Locate the cell with the specified text and output its [X, Y] center coordinate. 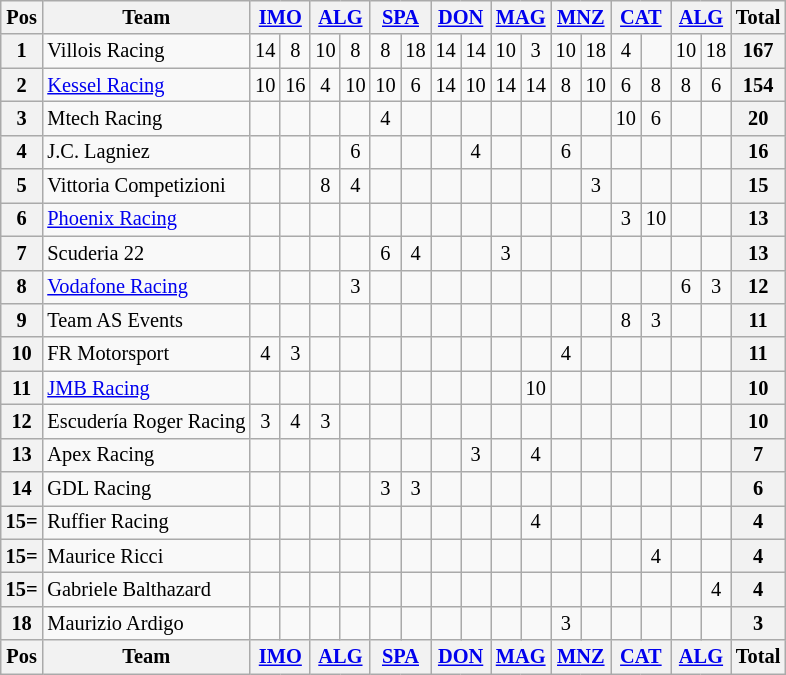
FR Motorsport [146, 354]
Kessel Racing [146, 85]
Mtech Racing [146, 118]
Apex Racing [146, 455]
Vodafone Racing [146, 287]
154 [758, 85]
167 [758, 51]
Escudería Roger Racing [146, 421]
2 [22, 85]
Vittoria Competizioni [146, 186]
1 [22, 51]
Phoenix Racing [146, 219]
Scuderia 22 [146, 253]
15 [758, 186]
9 [22, 320]
20 [758, 118]
Villois Racing [146, 51]
JMB Racing [146, 388]
GDL Racing [146, 489]
J.C. Lagniez [146, 152]
Gabriele Balthazard [146, 589]
Ruffier Racing [146, 522]
Team AS Events [146, 320]
5 [22, 186]
Maurice Ricci [146, 556]
Maurizio Ardigo [146, 623]
